Find where the given text appears and provide that cell's center as (X, Y) coordinate. 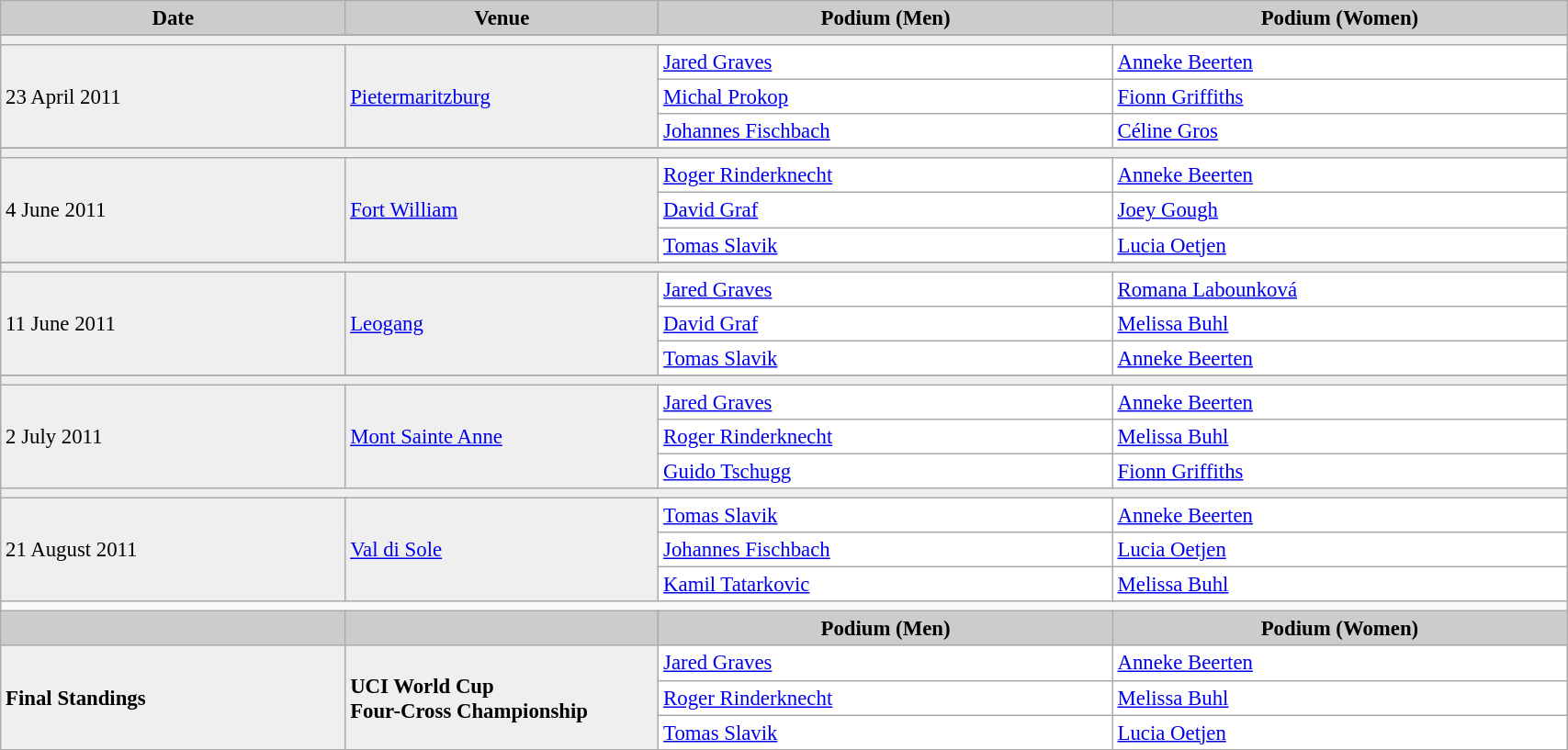
Mont Sainte Anne (502, 437)
2 July 2011 (173, 437)
4 June 2011 (173, 209)
Final Standings (173, 698)
Michal Prokop (886, 97)
21 August 2011 (173, 551)
Romana Labounková (1339, 289)
Céline Gros (1339, 131)
Fort William (502, 209)
Pietermaritzburg (502, 97)
11 June 2011 (173, 323)
Leogang (502, 323)
Venue (502, 18)
Guido Tschugg (886, 471)
Kamil Tatarkovic (886, 585)
23 April 2011 (173, 97)
Date (173, 18)
Val di Sole (502, 551)
Joey Gough (1339, 210)
UCI World Cup Four-Cross Championship (502, 698)
